From the cell containing the given text, extract its center point as [x, y] coordinate. 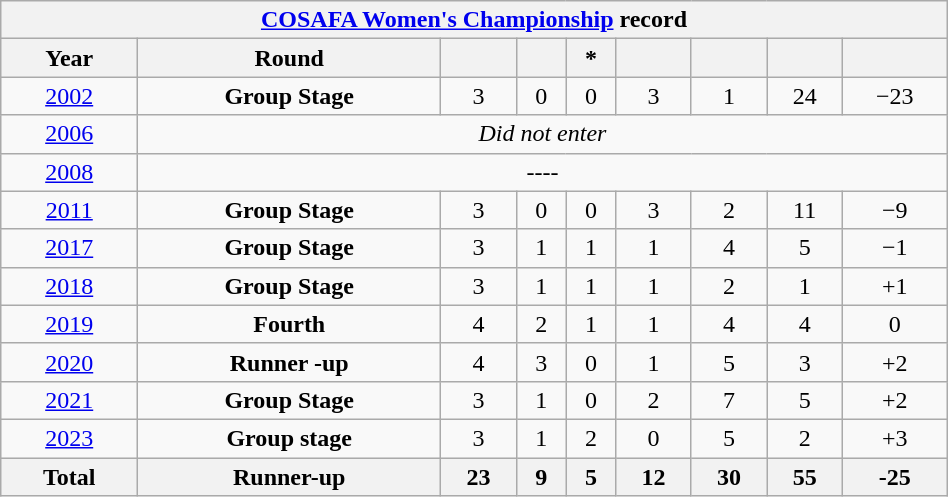
55 [805, 477]
Total [70, 477]
2018 [70, 286]
2002 [70, 96]
12 [654, 477]
−1 [894, 248]
+3 [894, 438]
7 [729, 400]
Runner -up [290, 362]
COSAFA Women's Championship record [474, 20]
2011 [70, 210]
2019 [70, 324]
Fourth [290, 324]
2008 [70, 172]
+1 [894, 286]
−23 [894, 96]
* [591, 58]
2006 [70, 134]
9 [541, 477]
−9 [894, 210]
Runner-up [290, 477]
30 [729, 477]
Did not enter [543, 134]
Group stage [290, 438]
2021 [70, 400]
-25 [894, 477]
2023 [70, 438]
23 [479, 477]
24 [805, 96]
2017 [70, 248]
2020 [70, 362]
Round [290, 58]
11 [805, 210]
Year [70, 58]
---- [543, 172]
